Capture the cell that displays the provided text and extract its (X, Y) central coordinate. 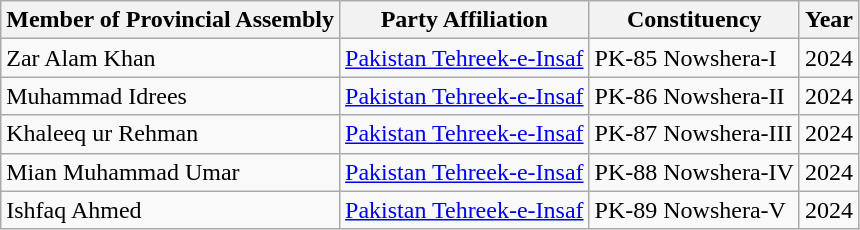
PK-89 Nowshera-V (694, 210)
Zar Alam Khan (170, 58)
Party Affiliation (465, 20)
PK-88 Nowshera-IV (694, 172)
PK-85 Nowshera-I (694, 58)
Constituency (694, 20)
Muhammad Idrees (170, 96)
Ishfaq Ahmed (170, 210)
Khaleeq ur Rehman (170, 134)
Mian Muhammad Umar (170, 172)
Year (828, 20)
PK-87 Nowshera-III (694, 134)
PK-86 Nowshera-II (694, 96)
Member of Provincial Assembly (170, 20)
